Pinpoint the cell where the given text exists, returning its [X, Y] midpoint coordinate. 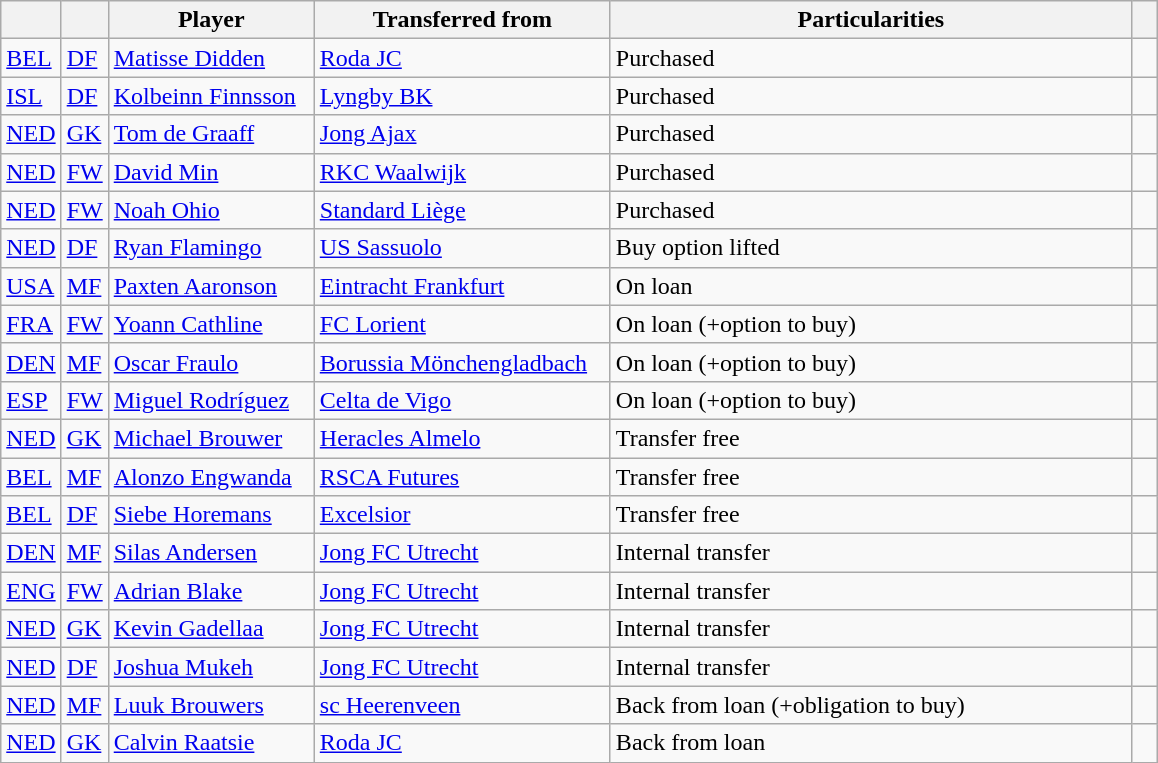
Excelsior [462, 515]
USA [31, 286]
ISL [31, 96]
Yoann Cathline [211, 324]
Matisse Didden [211, 58]
Noah Ohio [211, 210]
Kevin Gadellaa [211, 629]
Luuk Brouwers [211, 705]
On loan [870, 286]
Tom de Graaff [211, 134]
Ryan Flamingo [211, 248]
FRA [31, 324]
Particularities [870, 20]
Siebe Horemans [211, 515]
Borussia Mönchengladbach [462, 362]
Standard Liège [462, 210]
Miguel Rodríguez [211, 400]
RKC Waalwijk [462, 172]
Kolbeinn Finnsson [211, 96]
Heracles Almelo [462, 438]
ESP [31, 400]
RSCA Futures [462, 477]
Celta de Vigo [462, 400]
Lyngby BK [462, 96]
Alonzo Engwanda [211, 477]
Eintracht Frankfurt [462, 286]
Back from loan [870, 743]
Buy option lifted [870, 248]
ENG [31, 591]
Player [211, 20]
sc Heerenveen [462, 705]
Joshua Mukeh [211, 667]
Silas Andersen [211, 553]
FC Lorient [462, 324]
Transferred from [462, 20]
Back from loan (+obligation to buy) [870, 705]
David Min [211, 172]
Paxten Aaronson [211, 286]
Jong Ajax [462, 134]
Michael Brouwer [211, 438]
US Sassuolo [462, 248]
Adrian Blake [211, 591]
Oscar Fraulo [211, 362]
Calvin Raatsie [211, 743]
